Identify which cell holds the provided text, then report its [x, y] central coordinate. 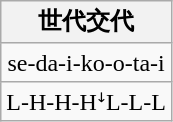
se-da-i-ko-o-ta-i [86, 62]
L-H-H-HꜜL-L-L [86, 101]
世代交代 [86, 22]
